Scan for the cell matching the given text and deliver its (X, Y) coordinate at center. 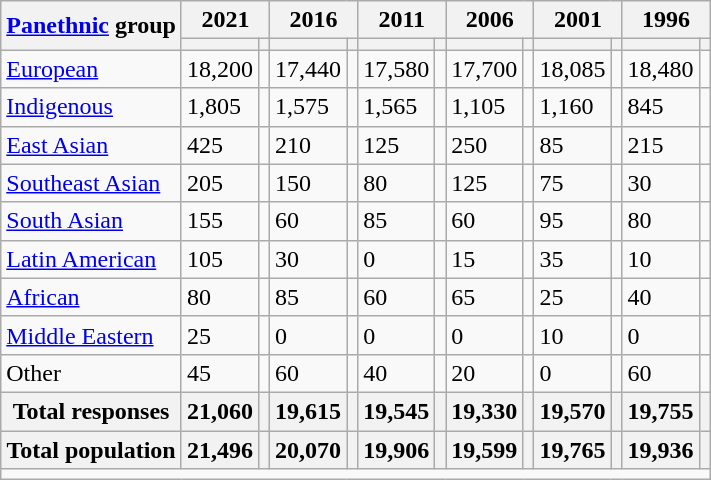
250 (484, 145)
21,496 (220, 449)
205 (220, 183)
Total responses (92, 411)
35 (572, 259)
18,480 (660, 69)
18,200 (220, 69)
Other (92, 373)
75 (572, 183)
2011 (402, 20)
African (92, 297)
17,580 (396, 69)
1,105 (484, 107)
19,570 (572, 411)
2001 (578, 20)
1,575 (308, 107)
Total population (92, 449)
2006 (490, 20)
18,085 (572, 69)
2021 (225, 20)
19,936 (660, 449)
East Asian (92, 145)
17,700 (484, 69)
Panethnic group (92, 26)
19,545 (396, 411)
45 (220, 373)
155 (220, 221)
1,805 (220, 107)
845 (660, 107)
95 (572, 221)
19,615 (308, 411)
425 (220, 145)
19,330 (484, 411)
19,755 (660, 411)
19,765 (572, 449)
65 (484, 297)
20,070 (308, 449)
Middle Eastern (92, 335)
15 (484, 259)
21,060 (220, 411)
215 (660, 145)
1996 (666, 20)
1,160 (572, 107)
European (92, 69)
1,565 (396, 107)
20 (484, 373)
150 (308, 183)
2016 (314, 20)
105 (220, 259)
South Asian (92, 221)
19,906 (396, 449)
19,599 (484, 449)
17,440 (308, 69)
Indigenous (92, 107)
Latin American (92, 259)
Southeast Asian (92, 183)
210 (308, 145)
